Search for the cell housing the specified text and yield its [x, y] center coordinate. 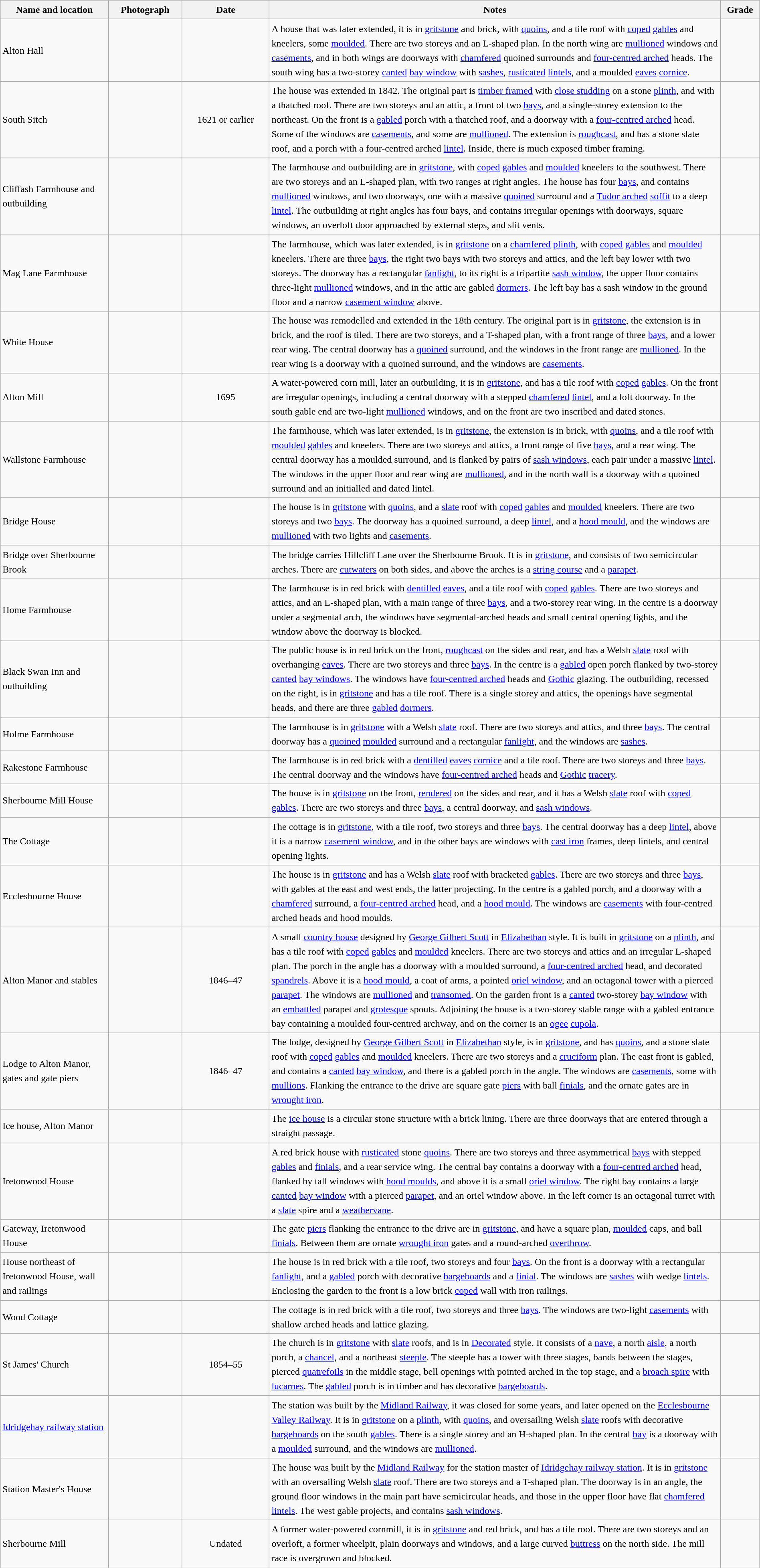
Notes [495, 10]
Grade [740, 10]
Bridge House [55, 521]
Name and location [55, 10]
Wood Cottage [55, 1317]
Wallstone Farmhouse [55, 459]
Alton Hall [55, 51]
Mag Lane Farmhouse [55, 273]
Gateway, Iretonwood House [55, 1236]
Undated [226, 1544]
Alton Manor and stables [55, 980]
Holme Farmhouse [55, 734]
Sherbourne Mill House [55, 801]
Black Swan Inn and outbuilding [55, 679]
Station Master's House [55, 1489]
1695 [226, 397]
St James' Church [55, 1365]
The Cottage [55, 841]
White House [55, 342]
Bridge over Sherbourne Brook [55, 562]
Photograph [145, 10]
1854–55 [226, 1365]
Ice house, Alton Manor [55, 1126]
Rakestone Farmhouse [55, 767]
Alton Mill [55, 397]
Cliffash Farmhouse and outbuilding [55, 196]
Date [226, 10]
The ice house is a circular stone structure with a brick lining. There are three doorways that are entered through a straight passage. [495, 1126]
Ecclesbourne House [55, 896]
Lodge to Alton Manor, gates and gate piers [55, 1071]
House northeast of Iretonwood House, wall and railings [55, 1277]
Iretonwood House [55, 1181]
Sherbourne Mill [55, 1544]
Home Farmhouse [55, 609]
1621 or earlier [226, 119]
Idridgehay railway station [55, 1426]
South Sitch [55, 119]
